Capture the cell that displays the provided text and extract its (X, Y) central coordinate. 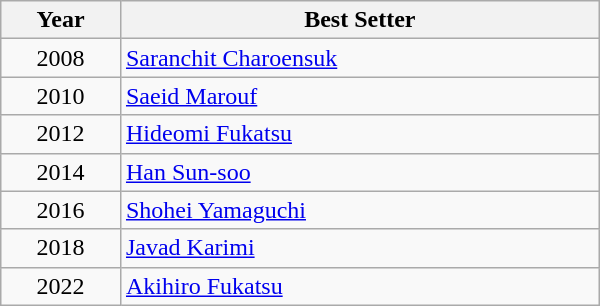
2012 (61, 134)
Akihiro Fukatsu (360, 286)
Javad Karimi (360, 248)
Best Setter (360, 20)
Hideomi Fukatsu (360, 134)
Saeid Marouf (360, 96)
2014 (61, 172)
Han Sun-soo (360, 172)
Year (61, 20)
Saranchit Charoensuk (360, 58)
2022 (61, 286)
2016 (61, 210)
Shohei Yamaguchi (360, 210)
2018 (61, 248)
2010 (61, 96)
2008 (61, 58)
